Provide the (X, Y) coordinate of the cell's center where the given text is located.  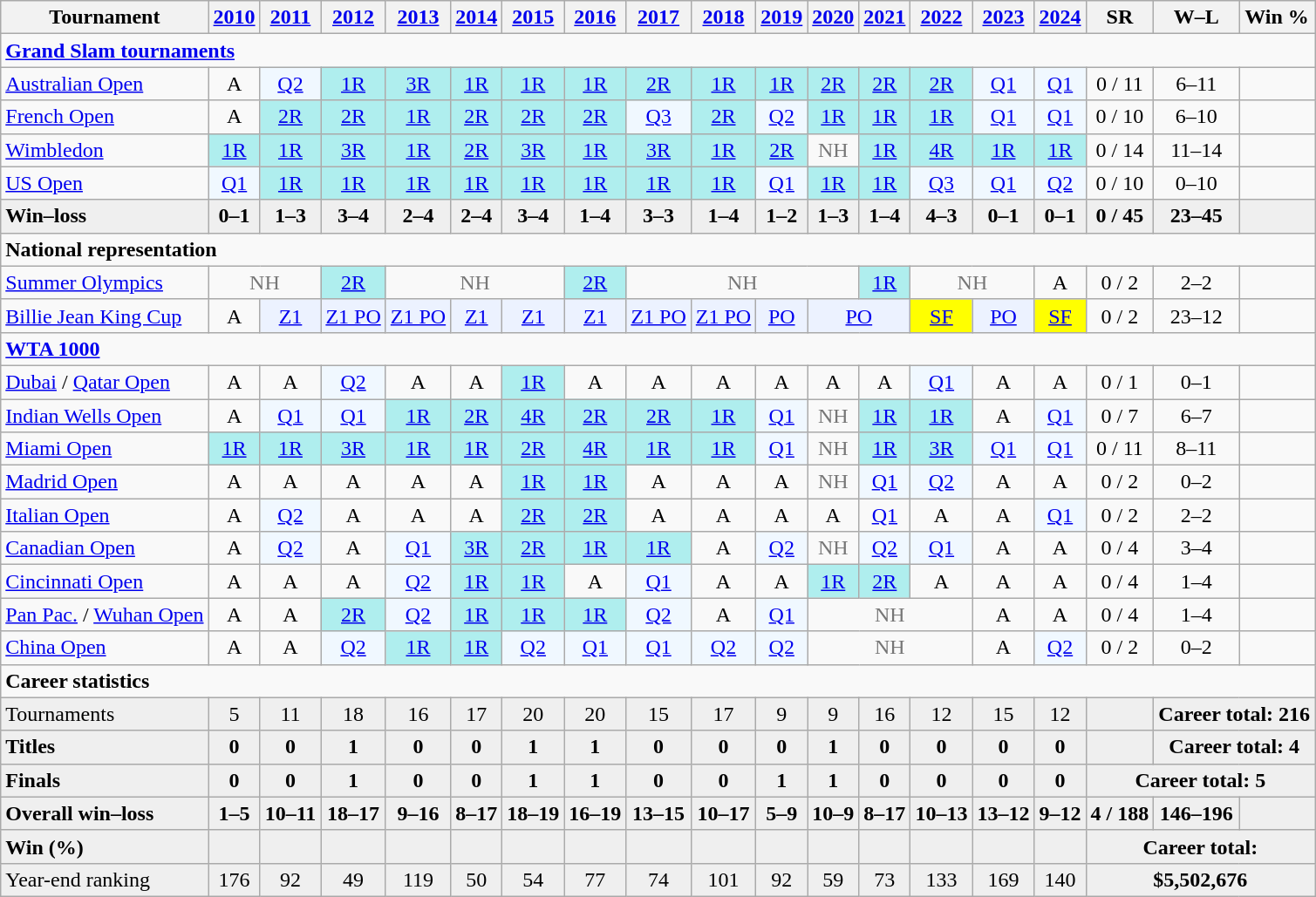
Career total: (1200, 846)
23–12 (1197, 316)
140 (1060, 880)
18–17 (353, 813)
2015 (534, 17)
Overall win–loss (105, 813)
1–2 (781, 216)
WTA 1000 (658, 349)
Grand Slam tournaments (658, 51)
Canadian Open (105, 548)
$5,502,676 (1200, 880)
9–12 (1060, 813)
Miami Open (105, 449)
2022 (942, 17)
18 (353, 714)
Summer Olympics (105, 282)
2017 (658, 17)
Madrid Open (105, 482)
Win–loss (105, 216)
59 (834, 880)
13–15 (658, 813)
10–13 (942, 813)
0 / 1 (1120, 382)
49 (353, 880)
Career total: 216 (1235, 714)
Australian Open (105, 84)
23–45 (1197, 216)
73 (884, 880)
2021 (884, 17)
Win % (1277, 17)
119 (418, 880)
2020 (834, 17)
2019 (781, 17)
169 (1003, 880)
0 / 14 (1120, 150)
8–11 (1197, 449)
2024 (1060, 17)
16–19 (595, 813)
Indian Wells Open (105, 416)
10–17 (723, 813)
2018 (723, 17)
74 (658, 880)
5 (234, 714)
Career total: 5 (1200, 780)
Billie Jean King Cup (105, 316)
W–L (1197, 17)
2011 (290, 17)
10–11 (290, 813)
Wimbledon (105, 150)
6–7 (1197, 416)
5–9 (781, 813)
0–10 (1197, 183)
Italian Open (105, 515)
2013 (418, 17)
2023 (1003, 17)
4–3 (942, 216)
0 / 45 (1120, 216)
1–5 (234, 813)
50 (476, 880)
11 (290, 714)
National representation (658, 249)
2010 (234, 17)
Win (%) (105, 846)
3–3 (658, 216)
2012 (353, 17)
Tournaments (105, 714)
Dubai / Qatar Open (105, 382)
2016 (595, 17)
77 (595, 880)
146–196 (1197, 813)
Career total: 4 (1235, 747)
Cincinnati Open (105, 581)
13–12 (1003, 813)
0 / 7 (1120, 416)
Pan Pac. / Wuhan Open (105, 615)
Finals (105, 780)
Titles (105, 747)
10–9 (834, 813)
54 (534, 880)
Year-end ranking (105, 880)
4 / 188 (1120, 813)
Tournament (105, 17)
101 (723, 880)
133 (942, 880)
SR (1120, 17)
176 (234, 880)
US Open (105, 183)
China Open (105, 648)
Career statistics (658, 681)
9–16 (418, 813)
11–14 (1197, 150)
6–11 (1197, 84)
2014 (476, 17)
French Open (105, 117)
18–19 (534, 813)
6–10 (1197, 117)
